Detect which cell encompasses the target text, then output its [x, y] center coordinate. 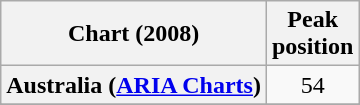
Australia (ARIA Charts) [134, 85]
Chart (2008) [134, 34]
54 [312, 85]
Peakposition [312, 34]
